Return (x, y) of the center of cell containing provided text 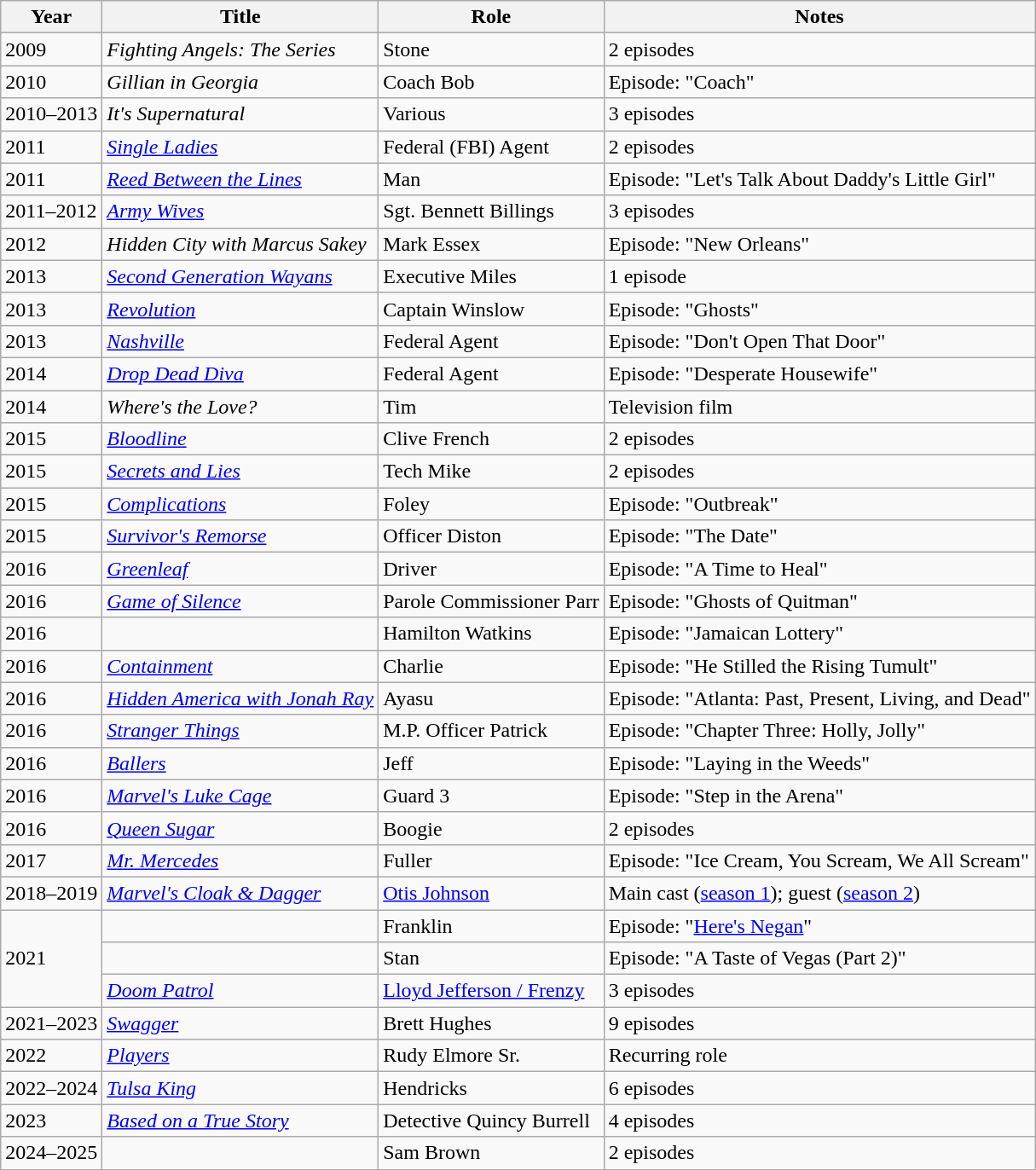
Hamilton Watkins (491, 634)
6 episodes (819, 1088)
Sgt. Bennett Billings (491, 211)
Television film (819, 407)
Tim (491, 407)
Role (491, 17)
Various (491, 114)
Swagger (240, 1023)
Notes (819, 17)
Episode: "Ghosts of Quitman" (819, 601)
Episode: "Atlanta: Past, Present, Living, and Dead" (819, 698)
Secrets and Lies (240, 472)
Nashville (240, 341)
Executive Miles (491, 276)
4 episodes (819, 1121)
Franklin (491, 925)
Episode: "Desperate Housewife" (819, 374)
Marvel's Cloak & Dagger (240, 893)
Stranger Things (240, 731)
2024–2025 (51, 1153)
Revolution (240, 309)
Brett Hughes (491, 1023)
Ayasu (491, 698)
Episode: "A Time to Heal" (819, 569)
Complications (240, 504)
Jeff (491, 763)
9 episodes (819, 1023)
Rudy Elmore Sr. (491, 1056)
2010 (51, 82)
Clive French (491, 439)
Bloodline (240, 439)
2022–2024 (51, 1088)
Lloyd Jefferson / Frenzy (491, 991)
Mr. Mercedes (240, 860)
Foley (491, 504)
Episode: "New Orleans" (819, 244)
2009 (51, 49)
2017 (51, 860)
Fighting Angels: The Series (240, 49)
Mark Essex (491, 244)
Episode: "He Stilled the Rising Tumult" (819, 666)
2022 (51, 1056)
Tulsa King (240, 1088)
Stone (491, 49)
Main cast (season 1); guest (season 2) (819, 893)
2012 (51, 244)
Title (240, 17)
Episode: "Let's Talk About Daddy's Little Girl" (819, 179)
2023 (51, 1121)
Boogie (491, 828)
Episode: "Ghosts" (819, 309)
Greenleaf (240, 569)
Fuller (491, 860)
Episode: "Here's Negan" (819, 925)
Episode: "A Taste of Vegas (Part 2)" (819, 959)
Federal (FBI) Agent (491, 147)
1 episode (819, 276)
2018–2019 (51, 893)
Army Wives (240, 211)
Second Generation Wayans (240, 276)
2021 (51, 958)
Drop Dead Diva (240, 374)
Players (240, 1056)
Episode: "The Date" (819, 536)
Ballers (240, 763)
Queen Sugar (240, 828)
Episode: "Jamaican Lottery" (819, 634)
Episode: "Ice Cream, You Scream, We All Scream" (819, 860)
2010–2013 (51, 114)
Parole Commissioner Parr (491, 601)
Single Ladies (240, 147)
Episode: "Step in the Arena" (819, 796)
It's Supernatural (240, 114)
Episode: "Laying in the Weeds" (819, 763)
Captain Winslow (491, 309)
Episode: "Coach" (819, 82)
Detective Quincy Burrell (491, 1121)
Recurring role (819, 1056)
Officer Diston (491, 536)
Driver (491, 569)
2021–2023 (51, 1023)
Guard 3 (491, 796)
Hidden City with Marcus Sakey (240, 244)
Based on a True Story (240, 1121)
Sam Brown (491, 1153)
Otis Johnson (491, 893)
Episode: "Chapter Three: Holly, Jolly" (819, 731)
Where's the Love? (240, 407)
Game of Silence (240, 601)
Containment (240, 666)
Hidden America with Jonah Ray (240, 698)
Gillian in Georgia (240, 82)
Year (51, 17)
Man (491, 179)
Stan (491, 959)
2011–2012 (51, 211)
Reed Between the Lines (240, 179)
Episode: "Don't Open That Door" (819, 341)
Survivor's Remorse (240, 536)
M.P. Officer Patrick (491, 731)
Charlie (491, 666)
Tech Mike (491, 472)
Episode: "Outbreak" (819, 504)
Marvel's Luke Cage (240, 796)
Coach Bob (491, 82)
Hendricks (491, 1088)
Doom Patrol (240, 991)
